Locate the cell with the specified text and output its [X, Y] center coordinate. 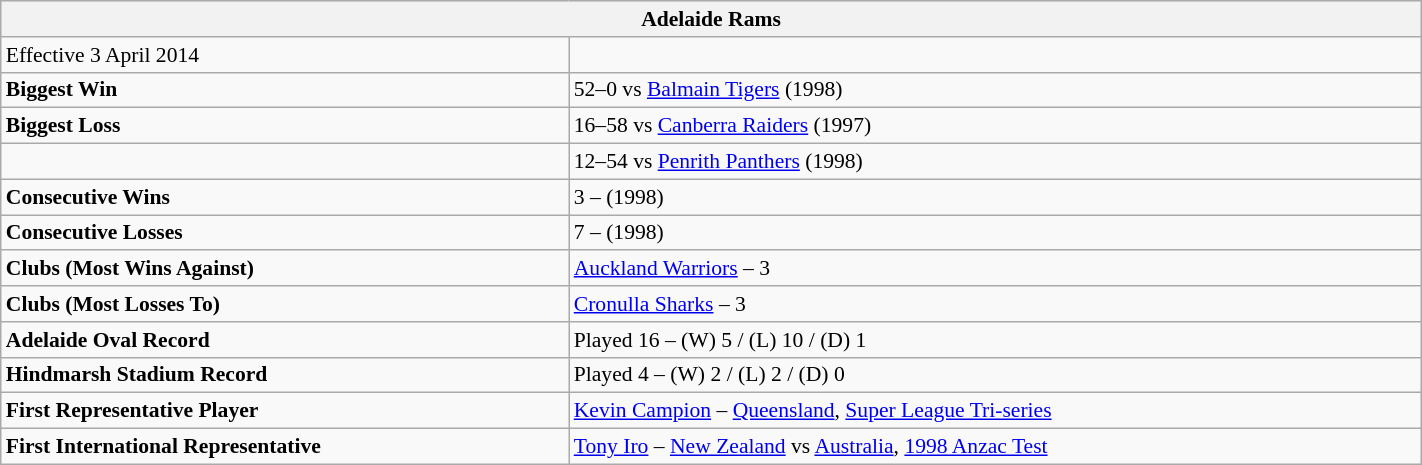
Kevin Campion – Queensland, Super League Tri-series [996, 411]
Biggest Win [285, 90]
12–54 vs Penrith Panthers (1998) [996, 162]
Clubs (Most Losses To) [285, 304]
Consecutive Losses [285, 233]
Clubs (Most Wins Against) [285, 269]
First International Representative [285, 447]
Adelaide Rams [711, 19]
First Representative Player [285, 411]
Adelaide Oval Record [285, 340]
Played 4 – (W) 2 / (L) 2 / (D) 0 [996, 375]
Cronulla Sharks – 3 [996, 304]
Auckland Warriors – 3 [996, 269]
16–58 vs Canberra Raiders (1997) [996, 126]
Hindmarsh Stadium Record [285, 375]
Biggest Loss [285, 126]
3 – (1998) [996, 197]
Played 16 – (W) 5 / (L) 10 / (D) 1 [996, 340]
Tony Iro – New Zealand vs Australia, 1998 Anzac Test [996, 447]
52–0 vs Balmain Tigers (1998) [996, 90]
Effective 3 April 2014 [285, 55]
7 – (1998) [996, 233]
Consecutive Wins [285, 197]
